Capture the cell that displays the provided text and extract its (x, y) central coordinate. 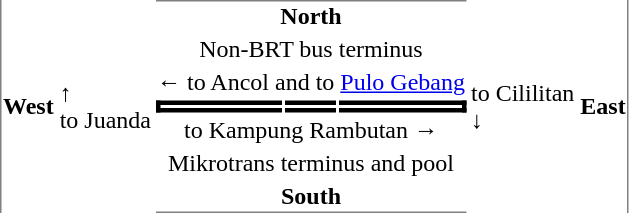
Non-BRT bus terminus (310, 49)
North (310, 16)
← to Ancol and to Pulo Gebang (310, 83)
↑ to Juanda (105, 106)
West (28, 106)
to Cililitan ↓ (522, 106)
East (604, 106)
to Kampung Rambutan → (310, 131)
Mikrotrans terminus and pool (310, 163)
